Find where the given text appears and provide that cell's center as (x, y) coordinate. 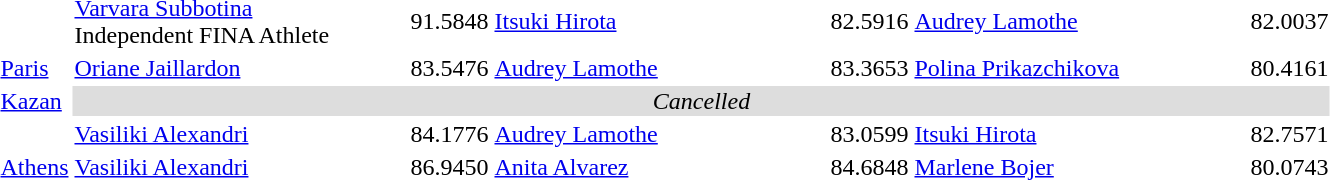
83.3653 (870, 68)
Itsuki Hirota (1080, 134)
Polina Prikazchikova (1080, 68)
83.5476 (450, 68)
83.0599 (870, 134)
Vasiliki Alexandri (240, 134)
80.4161 (1290, 68)
Oriane Jaillardon (240, 68)
Cancelled (702, 101)
84.1776 (450, 134)
82.7571 (1290, 134)
